Output the [x, y] coordinate of the center of the cell containing the given text.  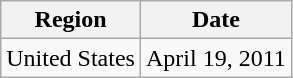
United States [71, 58]
April 19, 2011 [216, 58]
Region [71, 20]
Date [216, 20]
